Return the [x, y] coordinate for the center point of the cell that contains the specified text.  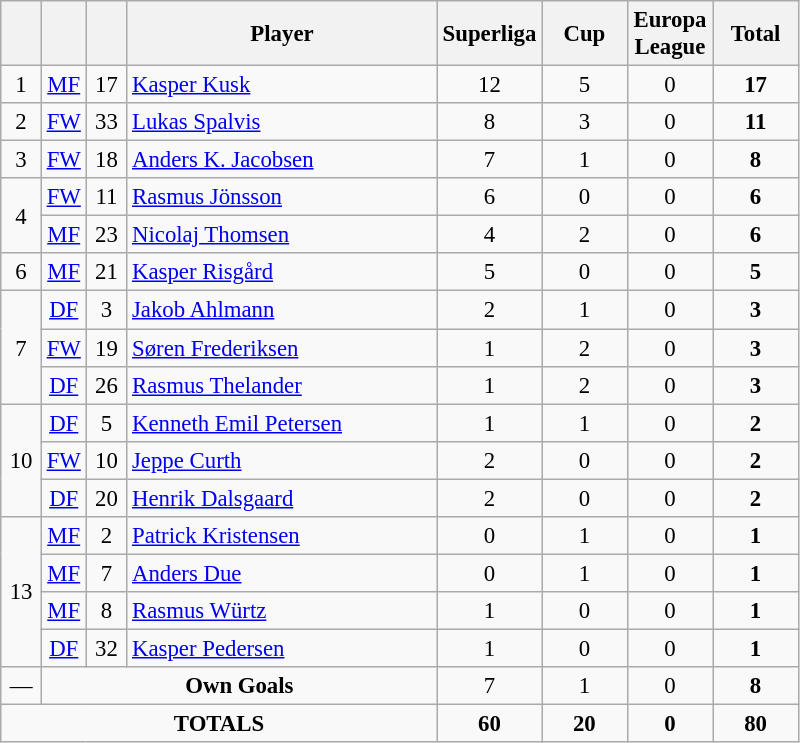
Europa League [670, 34]
Cup [585, 34]
21 [106, 273]
Henrik Dalsgaard [282, 498]
Kasper Kusk [282, 85]
Kasper Risgård [282, 273]
13 [22, 592]
Jakob Ahlmann [282, 310]
Kasper Pedersen [282, 648]
Rasmus Jönsson [282, 197]
33 [106, 122]
Patrick Kristensen [282, 536]
Nicolaj Thomsen [282, 235]
23 [106, 235]
Total [756, 34]
Anders Due [282, 573]
32 [106, 648]
Rasmus Thelander [282, 385]
Søren Frederiksen [282, 348]
— [22, 686]
19 [106, 348]
18 [106, 160]
80 [756, 724]
Superliga [489, 34]
Kenneth Emil Petersen [282, 423]
12 [489, 85]
Jeppe Curth [282, 460]
26 [106, 385]
Own Goals [239, 686]
TOTALS [220, 724]
Lukas Spalvis [282, 122]
60 [489, 724]
Player [282, 34]
Anders K. Jacobsen [282, 160]
Rasmus Würtz [282, 611]
